Identify which cell holds the provided text, then report its [X, Y] central coordinate. 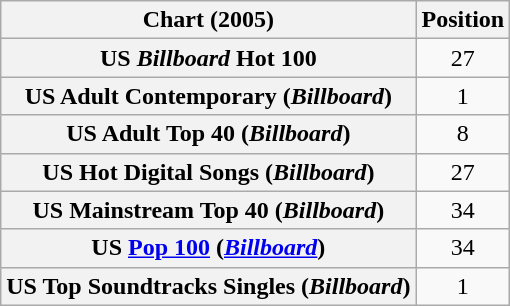
US Pop 100 (Billboard) [208, 248]
US Mainstream Top 40 (Billboard) [208, 210]
US Adult Contemporary (Billboard) [208, 96]
US Hot Digital Songs (Billboard) [208, 172]
US Adult Top 40 (Billboard) [208, 134]
Position [463, 20]
8 [463, 134]
Chart (2005) [208, 20]
US Billboard Hot 100 [208, 58]
US Top Soundtracks Singles (Billboard) [208, 286]
